Output the [x, y] coordinate of the center of the cell containing the given text.  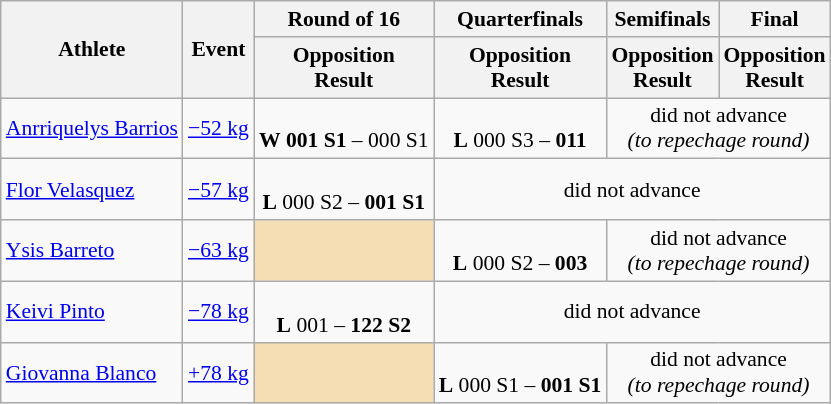
Final [774, 19]
−63 kg [218, 250]
Athlete [92, 50]
L 000 S2 – 003 [520, 250]
Keivi Pinto [92, 312]
−57 kg [218, 190]
Giovanna Blanco [92, 372]
L 000 S2 – 001 S1 [344, 190]
−78 kg [218, 312]
Quarterfinals [520, 19]
W 001 S1 – 000 S1 [344, 128]
Semifinals [662, 19]
L 000 S1 – 001 S1 [520, 372]
Ysis Barreto [92, 250]
Event [218, 50]
Flor Velasquez [92, 190]
−52 kg [218, 128]
Anrriquelys Barrios [92, 128]
Round of 16 [344, 19]
+78 kg [218, 372]
L 001 – 122 S2 [344, 312]
L 000 S3 – 011 [520, 128]
